Pinpoint the cell where the given text exists, returning its [X, Y] midpoint coordinate. 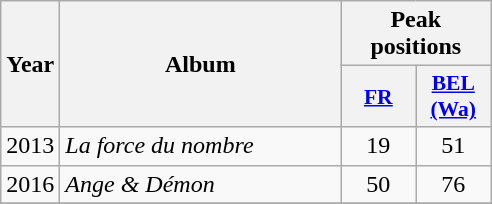
50 [378, 184]
51 [454, 146]
Album [200, 64]
Peak positions [416, 34]
19 [378, 146]
2016 [30, 184]
FR [378, 96]
76 [454, 184]
Ange & Démon [200, 184]
2013 [30, 146]
La force du nombre [200, 146]
Year [30, 64]
BEL (Wa) [454, 96]
